Return [X, Y] of the center of cell containing provided text 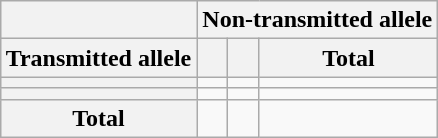
Non-transmitted allele [318, 20]
Transmitted allele [98, 58]
